Identify which cell holds the provided text, then report its (x, y) central coordinate. 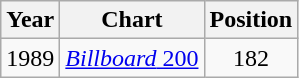
182 (251, 58)
Chart (132, 20)
1989 (30, 58)
Position (251, 20)
Billboard 200 (132, 58)
Year (30, 20)
